Identify which cell holds the provided text, then report its [x, y] central coordinate. 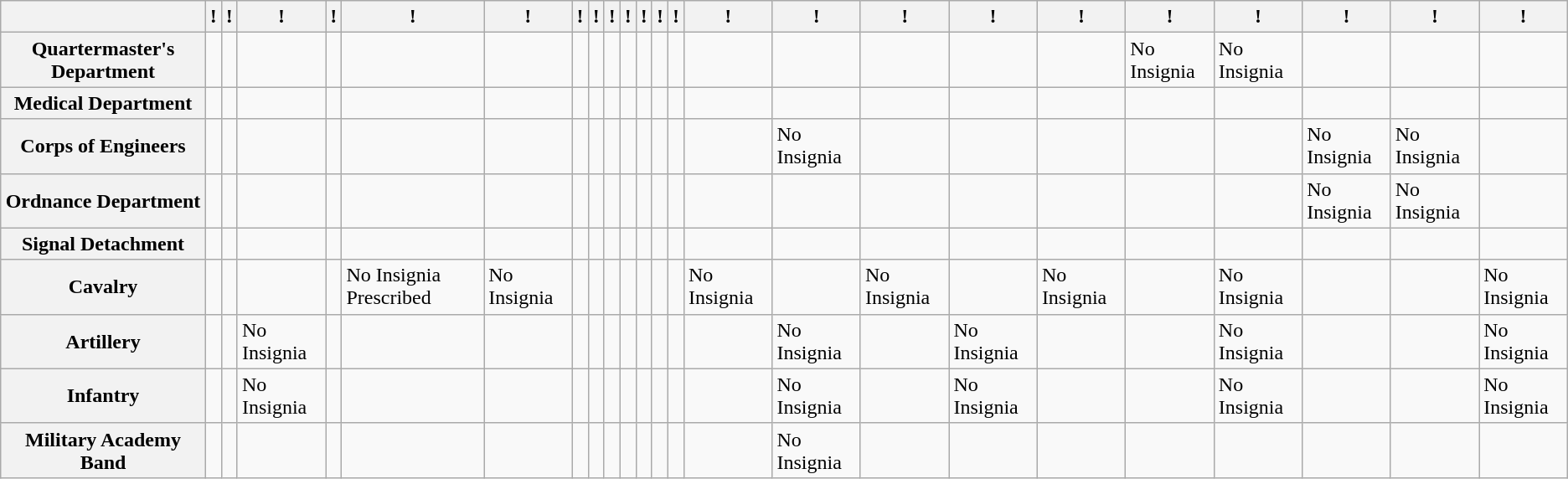
Quartermaster's Department [103, 60]
Cavalry [103, 286]
No Insignia Prescribed [413, 286]
Ordnance Department [103, 201]
Infantry [103, 395]
Medical Department [103, 103]
Military Academy Band [103, 451]
Signal Detachment [103, 244]
Artillery [103, 342]
Corps of Engineers [103, 146]
